Determine the [X, Y] coordinate at the center of the cell enclosing the given text.  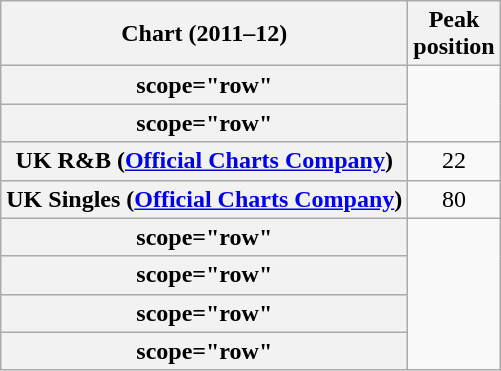
Peakposition [454, 34]
80 [454, 199]
22 [454, 161]
UK Singles (Official Charts Company) [204, 199]
Chart (2011–12) [204, 34]
UK R&B (Official Charts Company) [204, 161]
